Return [X, Y] of the center of cell containing provided text 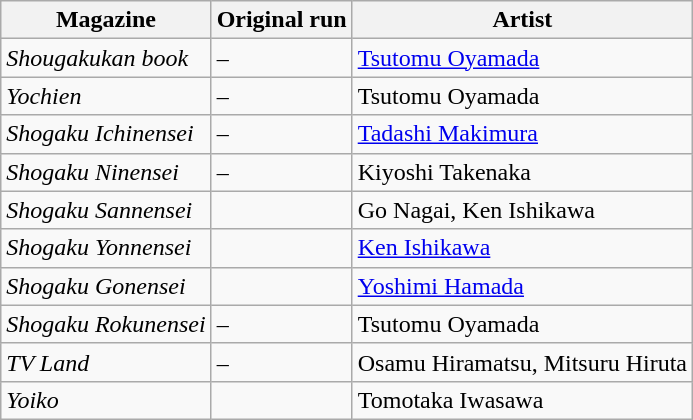
Yoiko [106, 400]
Shogaku Sannensei [106, 210]
Tomotaka Iwasawa [522, 400]
Kiyoshi Takenaka [522, 172]
TV Land [106, 362]
Shougakukan book [106, 58]
Shogaku Ichinensei [106, 134]
Shogaku Yonnensei [106, 248]
Yoshimi Hamada [522, 286]
Magazine [106, 20]
Shogaku Rokunensei [106, 324]
Shogaku Gonensei [106, 286]
Ken Ishikawa [522, 248]
Artist [522, 20]
Yochien [106, 96]
Osamu Hiramatsu, Mitsuru Hiruta [522, 362]
Go Nagai, Ken Ishikawa [522, 210]
Tadashi Makimura [522, 134]
Shogaku Ninensei [106, 172]
Original run [282, 20]
